Search for the cell housing the specified text and yield its (x, y) center coordinate. 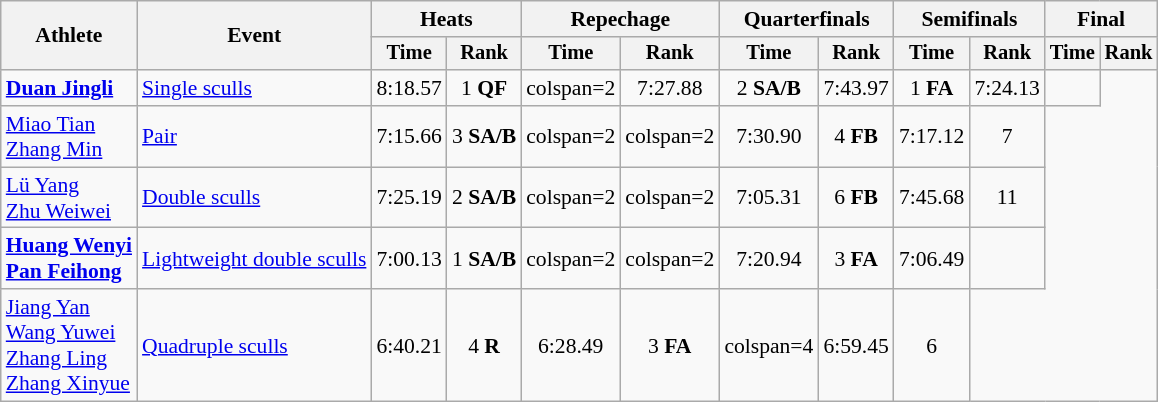
Pair (254, 136)
7:24.13 (1006, 88)
6 (932, 345)
1 FA (932, 88)
colspan=4 (768, 345)
6:59.45 (856, 345)
4 FB (856, 136)
1 SA/B (484, 258)
7:25.19 (408, 198)
Huang WenyiPan Feihong (69, 258)
6:40.21 (408, 345)
Lightweight double sculls (254, 258)
4 R (484, 345)
Quarterfinals (806, 19)
7:30.90 (768, 136)
Single sculls (254, 88)
7:17.12 (932, 136)
Semifinals (970, 19)
3 SA/B (484, 136)
11 (1006, 198)
7:45.68 (932, 198)
Quadruple sculls (254, 345)
7:15.66 (408, 136)
Heats (446, 19)
8:18.57 (408, 88)
7:43.97 (856, 88)
7:06.49 (932, 258)
7:27.88 (670, 88)
Duan Jingli (69, 88)
6:28.49 (570, 345)
Repechage (620, 19)
1 QF (484, 88)
7:05.31 (768, 198)
Jiang YanWang YuweiZhang LingZhang Xinyue (69, 345)
Athlete (69, 36)
Event (254, 36)
7 (1006, 136)
Final (1101, 19)
7:20.94 (768, 258)
7:00.13 (408, 258)
Double sculls (254, 198)
6 FB (856, 198)
Miao TianZhang Min (69, 136)
Lü YangZhu Weiwei (69, 198)
